Output the [x, y] coordinate of the center of the cell containing the given text.  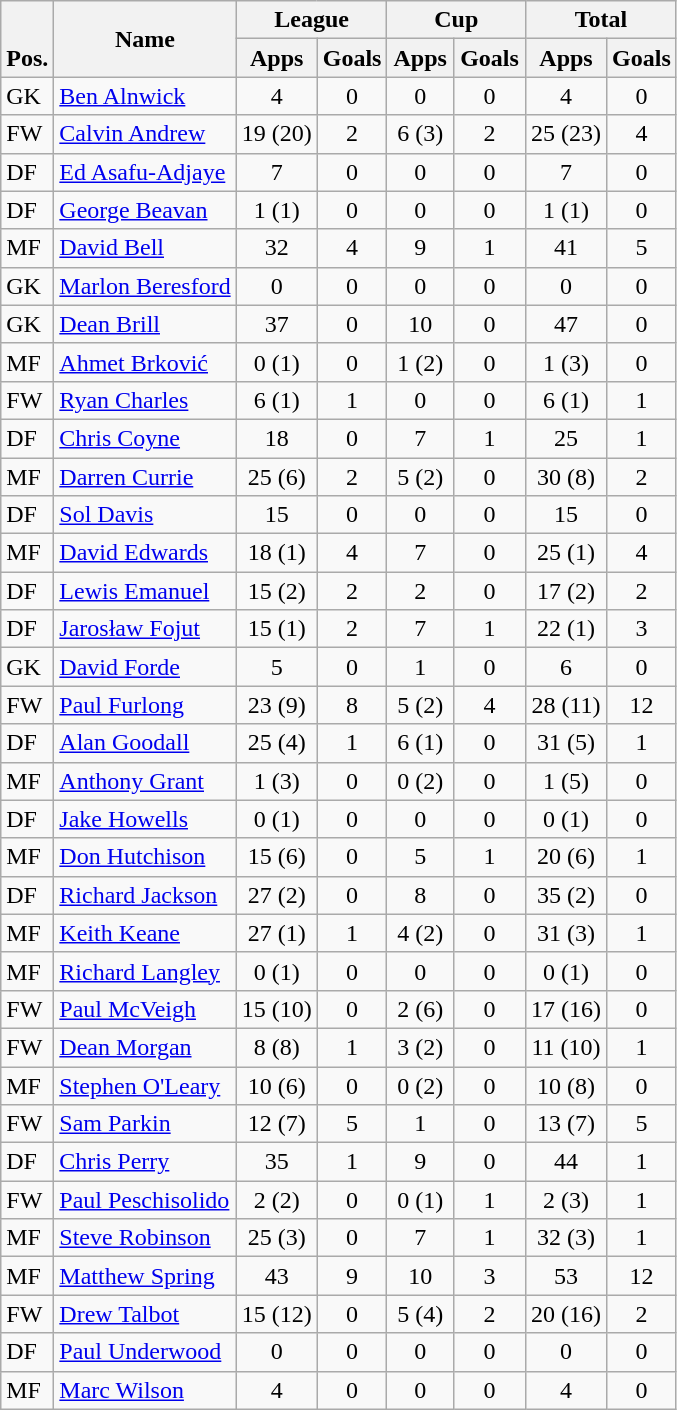
Drew Talbot [145, 1314]
25 (3) [276, 1238]
28 (11) [566, 705]
32 [276, 248]
10 (6) [276, 1085]
Sol Davis [145, 515]
Marc Wilson [145, 1390]
Paul McVeigh [145, 1009]
Stephen O'Leary [145, 1085]
2 (3) [566, 1200]
Paul Underwood [145, 1352]
20 (16) [566, 1314]
32 (3) [566, 1238]
David Forde [145, 667]
Marlon Beresford [145, 286]
27 (1) [276, 933]
19 (20) [276, 134]
2 (2) [276, 1200]
1 (5) [566, 781]
37 [276, 324]
Name [145, 39]
11 (10) [566, 1047]
Richard Langley [145, 971]
Ryan Charles [145, 400]
25 [566, 438]
25 (23) [566, 134]
2 (6) [420, 1009]
Dean Morgan [145, 1047]
George Beavan [145, 210]
25 (1) [566, 553]
Ahmet Brković [145, 362]
22 (1) [566, 629]
Dean Brill [145, 324]
Don Hutchison [145, 857]
15 (6) [276, 857]
Sam Parkin [145, 1124]
31 (5) [566, 743]
6 [566, 667]
Cup [456, 20]
15 (2) [276, 591]
Alan Goodall [145, 743]
17 (2) [566, 591]
41 [566, 248]
Paul Peschisolido [145, 1200]
Lewis Emanuel [145, 591]
13 (7) [566, 1124]
10 (8) [566, 1085]
8 (8) [276, 1047]
23 (9) [276, 705]
35 [276, 1162]
Anthony Grant [145, 781]
Steve Robinson [145, 1238]
6 (3) [420, 134]
David Edwards [145, 553]
5 (4) [420, 1314]
44 [566, 1162]
Ben Alnwick [145, 96]
12 (7) [276, 1124]
4 (2) [420, 933]
League [312, 20]
Chris Coyne [145, 438]
Chris Perry [145, 1162]
25 (6) [276, 477]
15 (10) [276, 1009]
15 (1) [276, 629]
Calvin Andrew [145, 134]
Total [602, 20]
18 (1) [276, 553]
3 (2) [420, 1047]
Richard Jackson [145, 895]
31 (3) [566, 933]
43 [276, 1276]
Ed Asafu-Adjaye [145, 172]
1 (2) [420, 362]
15 (12) [276, 1314]
27 (2) [276, 895]
David Bell [145, 248]
47 [566, 324]
Matthew Spring [145, 1276]
30 (8) [566, 477]
18 [276, 438]
17 (16) [566, 1009]
35 (2) [566, 895]
Darren Currie [145, 477]
Keith Keane [145, 933]
Jake Howells [145, 819]
53 [566, 1276]
Jarosław Fojut [145, 629]
Paul Furlong [145, 705]
20 (6) [566, 857]
Pos. [28, 39]
25 (4) [276, 743]
